Find where the given text appears and provide that cell's center as [x, y] coordinate. 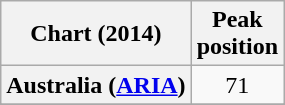
Peakposition [237, 34]
Chart (2014) [96, 34]
71 [237, 85]
Australia (ARIA) [96, 85]
